Locate the cell with the specified text and output its (x, y) center coordinate. 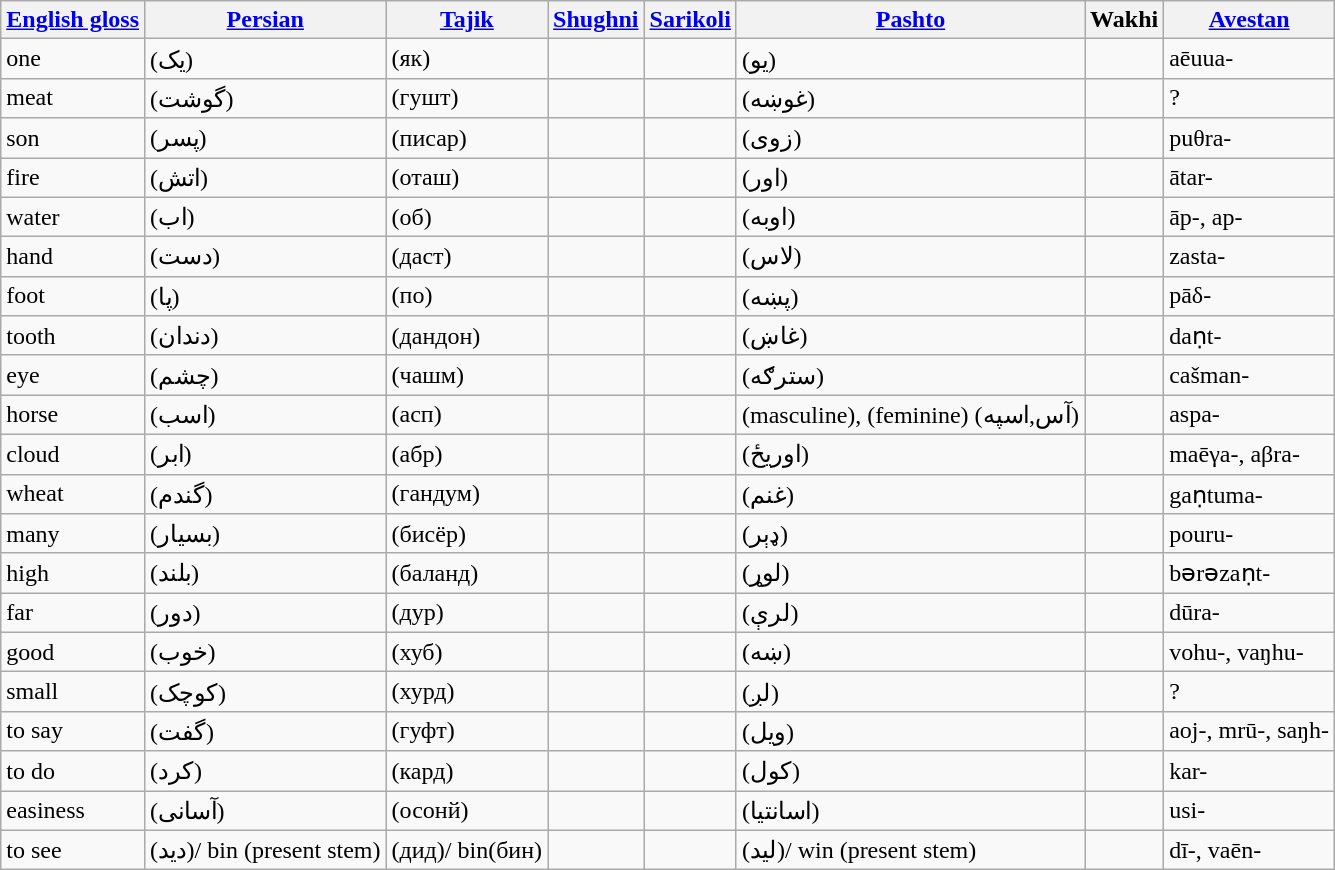
zasta- (1250, 257)
(پسر) (266, 138)
Persian (266, 20)
hand (73, 257)
(ښه) (910, 652)
pouru- (1250, 534)
Avestan (1250, 20)
puθra- (1250, 138)
(لږ) (910, 692)
(оташ) (467, 178)
(اوريځ) (910, 454)
(дандон) (467, 336)
one (73, 59)
pāδ- (1250, 296)
(گندم) (266, 494)
aēuua- (1250, 59)
(اسانتیا) (910, 810)
ātar- (1250, 178)
small (73, 692)
(ډېر) (910, 534)
(баланд) (467, 573)
(як) (467, 59)
bərəzaṇt- (1250, 573)
(لوړ) (910, 573)
(ابر) (266, 454)
(سترګه) (910, 375)
(يو) (910, 59)
(بلند) (266, 573)
(об) (467, 217)
(گوشت) (266, 98)
kar- (1250, 771)
(زوی) (910, 138)
(پا) (266, 296)
(чашм) (467, 375)
(غنم) (910, 494)
(بسيار) (266, 534)
āp-, ap- (1250, 217)
(اوبه) (910, 217)
(گفت) (266, 731)
(لید)/ win (present stem) (910, 850)
Tajik (467, 20)
(даст) (467, 257)
(абр) (467, 454)
(کول) (910, 771)
(اب) (266, 217)
(хуб) (467, 652)
(асп) (467, 415)
(masculine), (feminine) (آس,اسپه) (910, 415)
usi- (1250, 810)
(غاښ) (910, 336)
(کرد) (266, 771)
aspa- (1250, 415)
English gloss (73, 20)
water (73, 217)
(اور) (910, 178)
(кард) (467, 771)
Pashto (910, 20)
(осонй) (467, 810)
(اسب) (266, 415)
easiness (73, 810)
(дид)/ bin(бин) (467, 850)
maēγa-, aβra- (1250, 454)
to do (73, 771)
Wakhi (1124, 20)
aoj-, mrū-, saŋh- (1250, 731)
cašman- (1250, 375)
(гушт) (467, 98)
(خوب) (266, 652)
(ويل) (910, 731)
far (73, 613)
(کوچک) (266, 692)
Sarikoli (690, 20)
(آسانی) (266, 810)
fire (73, 178)
many (73, 534)
tooth (73, 336)
(писар) (467, 138)
daṇt- (1250, 336)
(دندان) (266, 336)
(ديد)/ bin (present stem) (266, 850)
(دور) (266, 613)
(اتش) (266, 178)
(бисёр) (467, 534)
wheat (73, 494)
Shughni (596, 20)
(по) (467, 296)
eye (73, 375)
(хурд) (467, 692)
to say (73, 731)
dī-, vaēn- (1250, 850)
cloud (73, 454)
(پښه) (910, 296)
son (73, 138)
(دست) (266, 257)
(لرې) (910, 613)
horse (73, 415)
(غوښه) (910, 98)
(гандум) (467, 494)
(гуфт) (467, 731)
foot (73, 296)
(дур) (467, 613)
(لاس) (910, 257)
dūra- (1250, 613)
to see (73, 850)
high (73, 573)
good (73, 652)
(چشم) (266, 375)
gaṇtuma- (1250, 494)
meat (73, 98)
(یک) (266, 59)
vohu-, vaŋhu- (1250, 652)
